Capture the cell that displays the provided text and extract its (X, Y) central coordinate. 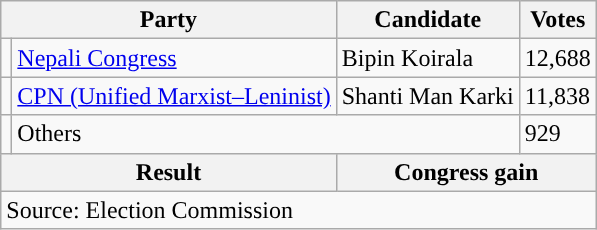
Bipin Koirala (428, 58)
12,688 (558, 58)
Result (168, 172)
Congress gain (466, 172)
Nepali Congress (174, 58)
CPN (Unified Marxist–Leninist) (174, 96)
Source: Election Commission (299, 210)
Shanti Man Karki (428, 96)
Others (266, 134)
Candidate (428, 20)
11,838 (558, 96)
929 (558, 134)
Party (168, 20)
Votes (558, 20)
